Locate the cell with the specified text and output its [x, y] center coordinate. 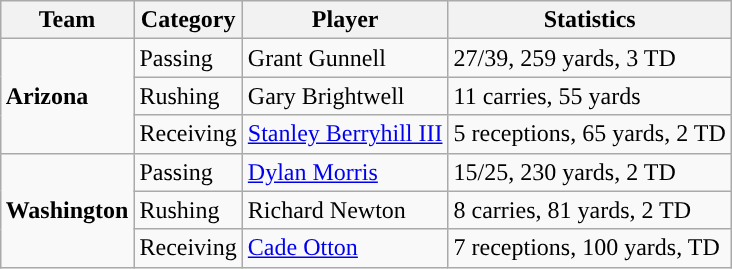
Category [188, 20]
8 carries, 81 yards, 2 TD [590, 210]
Stanley Berryhill III [345, 134]
Dylan Morris [345, 172]
Arizona [67, 96]
15/25, 230 yards, 2 TD [590, 172]
11 carries, 55 yards [590, 96]
Richard Newton [345, 210]
7 receptions, 100 yards, TD [590, 248]
Statistics [590, 20]
Grant Gunnell [345, 58]
Gary Brightwell [345, 96]
Team [67, 20]
Player [345, 20]
5 receptions, 65 yards, 2 TD [590, 134]
Washington [67, 210]
27/39, 259 yards, 3 TD [590, 58]
Cade Otton [345, 248]
